Search for the cell housing the specified text and yield its [x, y] center coordinate. 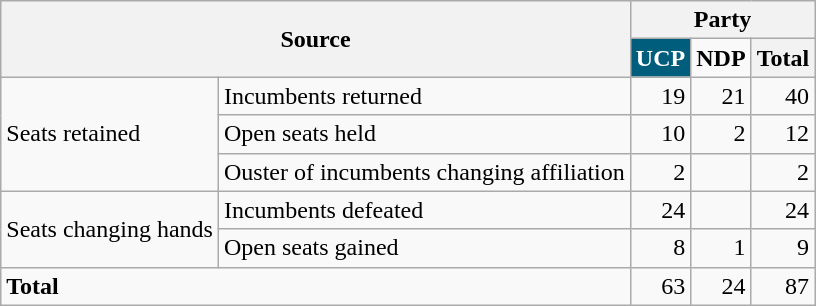
12 [783, 134]
NDP [721, 58]
Open seats held [424, 134]
Seats changing hands [110, 229]
40 [783, 96]
Ouster of incumbents changing affiliation [424, 172]
9 [783, 248]
1 [721, 248]
8 [660, 248]
19 [660, 96]
Incumbents defeated [424, 210]
Open seats gained [424, 248]
Incumbents returned [424, 96]
Source [316, 39]
Seats retained [110, 134]
10 [660, 134]
87 [783, 286]
Party [722, 20]
63 [660, 286]
UCP [660, 58]
21 [721, 96]
